Search for the cell housing the specified text and yield its (x, y) center coordinate. 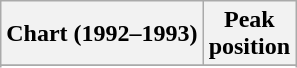
Peakposition (249, 34)
Chart (1992–1993) (102, 34)
